Return [X, Y] of the center of cell containing provided text 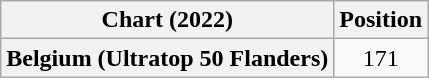
Belgium (Ultratop 50 Flanders) [168, 58]
Position [381, 20]
171 [381, 58]
Chart (2022) [168, 20]
